Return the [x, y] coordinate for the center point of the cell that contains the specified text.  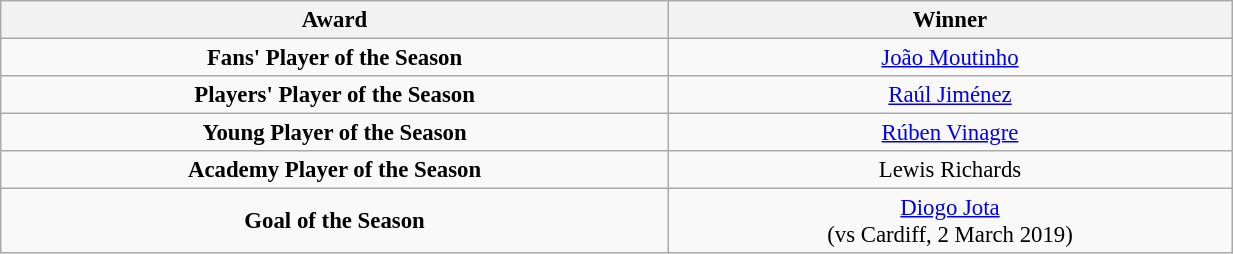
Diogo Jota(vs Cardiff, 2 March 2019) [950, 222]
Players' Player of the Season [335, 95]
Young Player of the Season [335, 133]
Goal of the Season [335, 222]
Academy Player of the Season [335, 170]
Rúben Vinagre [950, 133]
Award [335, 20]
Fans' Player of the Season [335, 58]
Winner [950, 20]
João Moutinho [950, 58]
Lewis Richards [950, 170]
Raúl Jiménez [950, 95]
